Pinpoint the cell where the given text exists, returning its [x, y] midpoint coordinate. 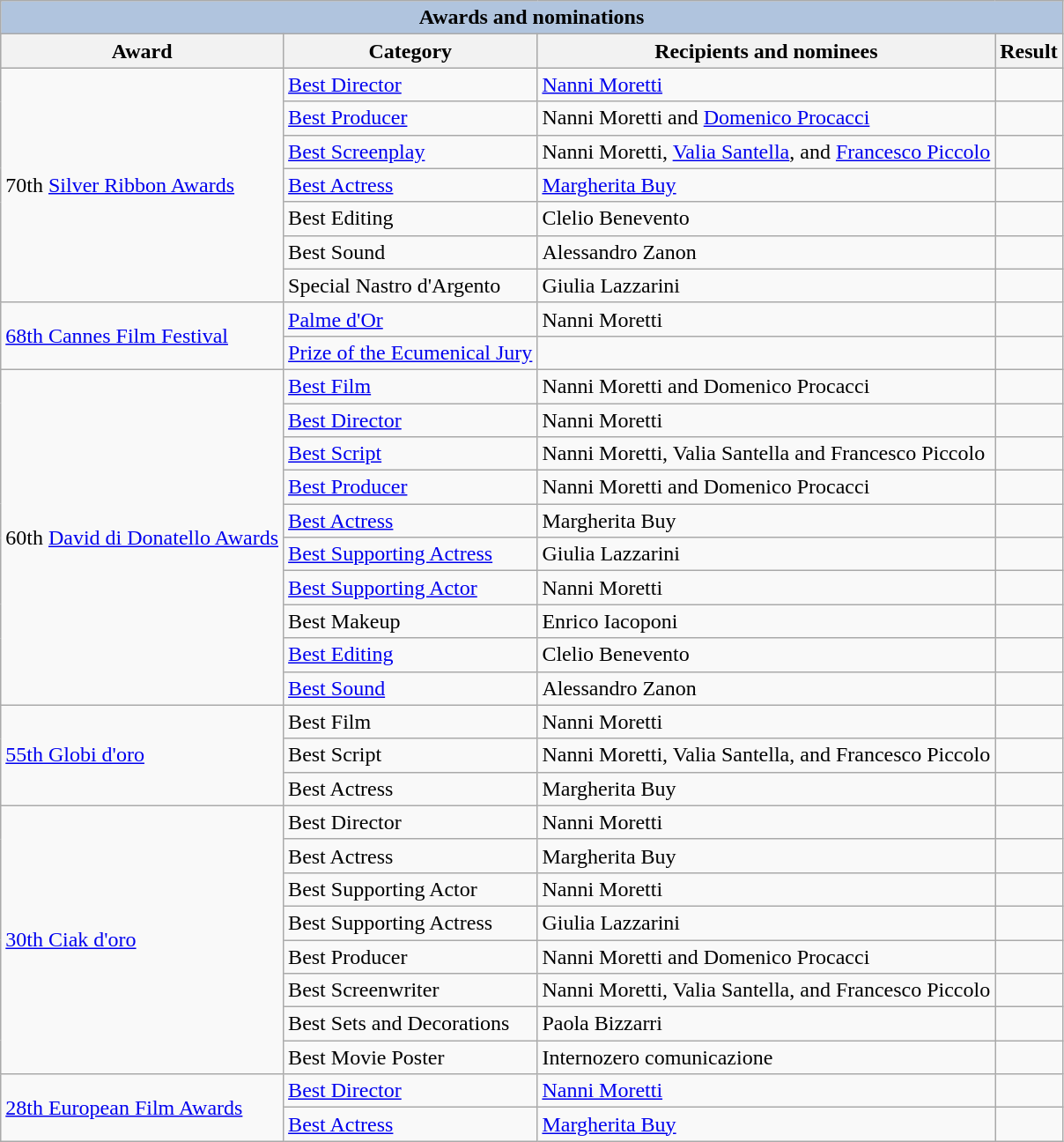
Special Nastro d'Argento [410, 285]
Enrico Iacoponi [766, 621]
Prize of the Ecumenical Jury [410, 352]
Best Movie Poster [410, 1057]
28th European Film Awards [143, 1108]
Recipients and nominees [766, 51]
Awards and nominations [532, 18]
Best Sets and Decorations [410, 1024]
Award [143, 51]
Result [1029, 51]
Nanni Moretti, Valia Santella and Francesco Piccolo [766, 454]
60th David di Donatello Awards [143, 538]
70th Silver Ribbon Awards [143, 185]
Palme d'Or [410, 319]
Best Makeup [410, 621]
30th Ciak d'oro [143, 939]
Best Screenwriter [410, 990]
Category [410, 51]
Paola Bizzarri [766, 1024]
55th Globi d'oro [143, 755]
Best Screenplay [410, 152]
Internozero comunicazione [766, 1057]
68th Cannes Film Festival [143, 336]
